Extract the (x, y) coordinate from the center of the cell holding the provided text.  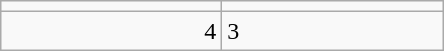
4 (112, 31)
3 (332, 31)
